Extract the [X, Y] coordinate from the center of the cell holding the provided text.  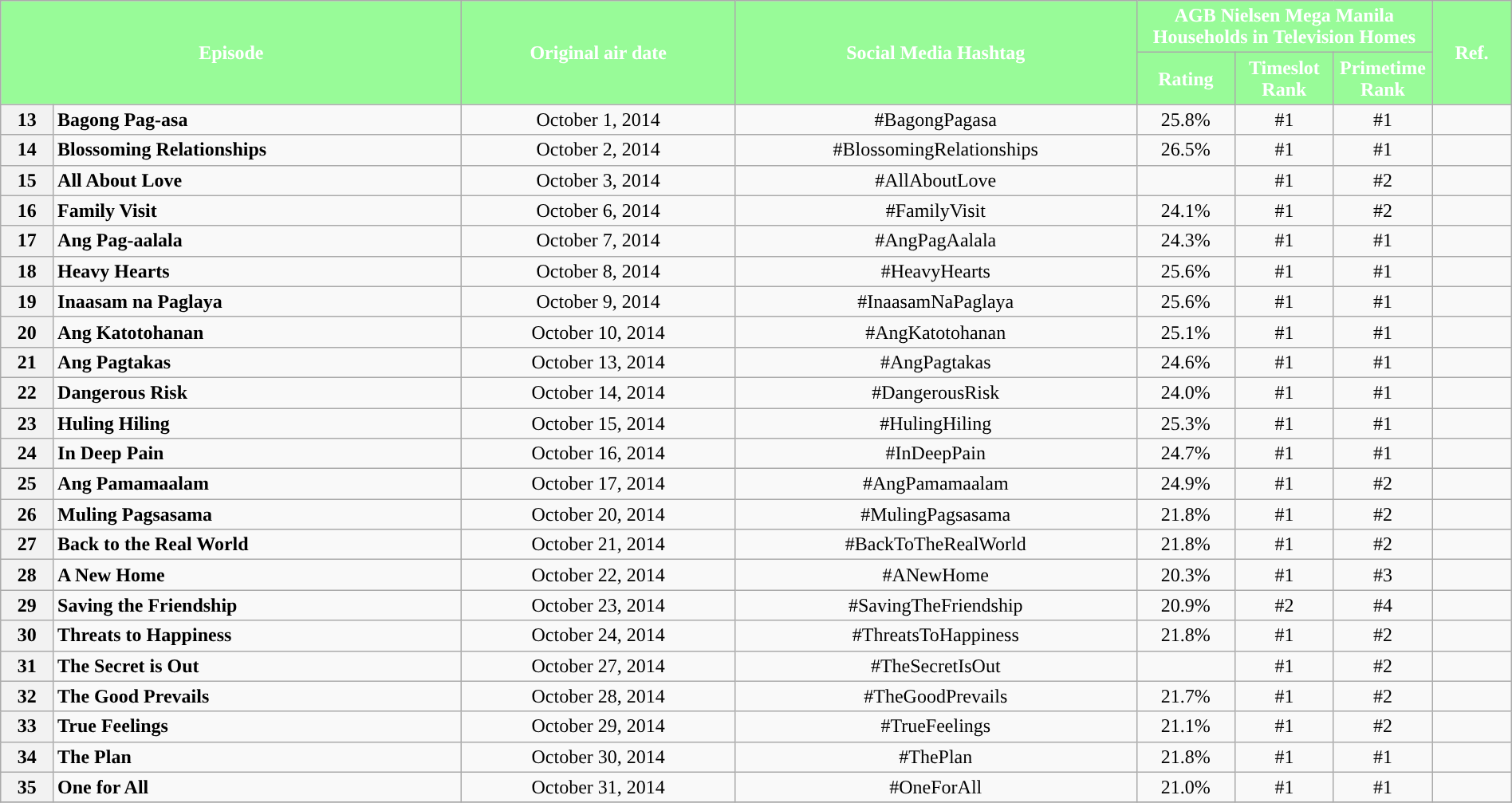
October 16, 2014 [598, 454]
25.1% [1186, 332]
22 [27, 392]
October 23, 2014 [598, 605]
#FamilyVisit [935, 211]
October 8, 2014 [598, 271]
Rating [1186, 78]
13 [27, 120]
35 [27, 787]
October 10, 2014 [598, 332]
Ang Pag-aalala [258, 241]
October 22, 2014 [598, 575]
#BlossomingRelationships [935, 150]
20.9% [1186, 605]
#SavingTheFriendship [935, 605]
#TheSecretIsOut [935, 666]
October 9, 2014 [598, 301]
The Plan [258, 757]
28 [27, 575]
21.0% [1186, 787]
October 28, 2014 [598, 696]
Ref. [1472, 53]
October 1, 2014 [598, 120]
#3 [1383, 575]
#BagongPagasa [935, 120]
True Feelings [258, 726]
October 27, 2014 [598, 666]
17 [27, 241]
#4 [1383, 605]
#BackToTheRealWorld [935, 545]
24 [27, 454]
October 14, 2014 [598, 392]
27 [27, 545]
29 [27, 605]
20 [27, 332]
October 21, 2014 [598, 545]
24.3% [1186, 241]
Threats to Happiness [258, 636]
#MulingPagsasama [935, 514]
#HulingHiling [935, 423]
21.1% [1186, 726]
Heavy Hearts [258, 271]
25.8% [1186, 120]
Ang Pamamaalam [258, 484]
Social Media Hashtag [935, 53]
October 17, 2014 [598, 484]
23 [27, 423]
21.7% [1186, 696]
24.1% [1186, 211]
Ang Katotohanan [258, 332]
October 30, 2014 [598, 757]
October 13, 2014 [598, 362]
Saving the Friendship [258, 605]
Muling Pagsasama [258, 514]
30 [27, 636]
AGB Nielsen Mega Manila Households in Television Homes [1284, 27]
34 [27, 757]
19 [27, 301]
#OneForAll [935, 787]
October 31, 2014 [598, 787]
Back to the Real World [258, 545]
Original air date [598, 53]
25 [27, 484]
October 20, 2014 [598, 514]
#HeavyHearts [935, 271]
Timeslot Rank [1285, 78]
20.3% [1186, 575]
October 7, 2014 [598, 241]
#AngPagAalala [935, 241]
21 [27, 362]
Dangerous Risk [258, 392]
Episode [231, 53]
Ang Pagtakas [258, 362]
18 [27, 271]
24.6% [1186, 362]
#AngKatotohanan [935, 332]
15 [27, 180]
October 2, 2014 [598, 150]
Huling Hiling [258, 423]
#DangerousRisk [935, 392]
#AllAboutLove [935, 180]
#AngPamamaalam [935, 484]
32 [27, 696]
33 [27, 726]
26 [27, 514]
One for All [258, 787]
Family Visit [258, 211]
A New Home [258, 575]
October 6, 2014 [598, 211]
Inaasam na Paglaya [258, 301]
All About Love [258, 180]
October 3, 2014 [598, 180]
Bagong Pag-asa [258, 120]
#AngPagtakas [935, 362]
Blossoming Relationships [258, 150]
31 [27, 666]
October 24, 2014 [598, 636]
#TheGoodPrevails [935, 696]
#InDeepPain [935, 454]
Primetime Rank [1383, 78]
#ThePlan [935, 757]
#ANewHome [935, 575]
The Secret is Out [258, 666]
October 15, 2014 [598, 423]
16 [27, 211]
25.3% [1186, 423]
In Deep Pain [258, 454]
October 29, 2014 [598, 726]
#ThreatsToHappiness [935, 636]
#TrueFeelings [935, 726]
#InaasamNaPaglaya [935, 301]
24.7% [1186, 454]
24.9% [1186, 484]
The Good Prevails [258, 696]
24.0% [1186, 392]
14 [27, 150]
26.5% [1186, 150]
